Find where the given text appears and provide that cell's center as (x, y) coordinate. 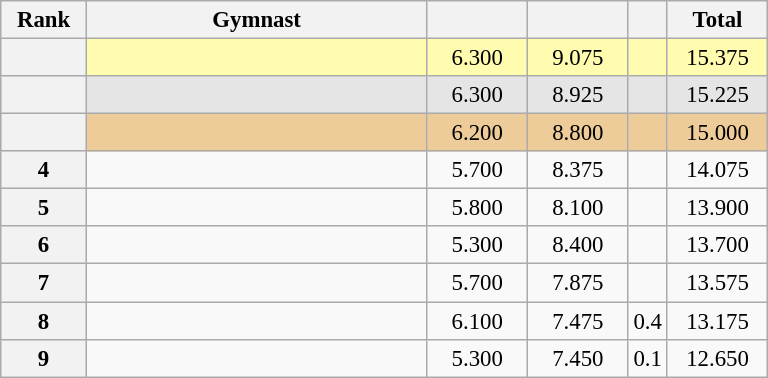
8.400 (578, 245)
13.900 (718, 208)
9.075 (578, 58)
15.225 (718, 95)
0.4 (648, 321)
15.000 (718, 133)
8 (44, 321)
8.800 (578, 133)
7.450 (578, 358)
5 (44, 208)
Rank (44, 20)
12.650 (718, 358)
7.475 (578, 321)
6.200 (478, 133)
14.075 (718, 170)
6 (44, 245)
8.375 (578, 170)
8.925 (578, 95)
Gymnast (256, 20)
15.375 (718, 58)
13.575 (718, 283)
7 (44, 283)
5.800 (478, 208)
13.700 (718, 245)
Total (718, 20)
6.100 (478, 321)
13.175 (718, 321)
4 (44, 170)
8.100 (578, 208)
7.875 (578, 283)
9 (44, 358)
0.1 (648, 358)
